Extract the [X, Y] coordinate from the center of the cell holding the provided text.  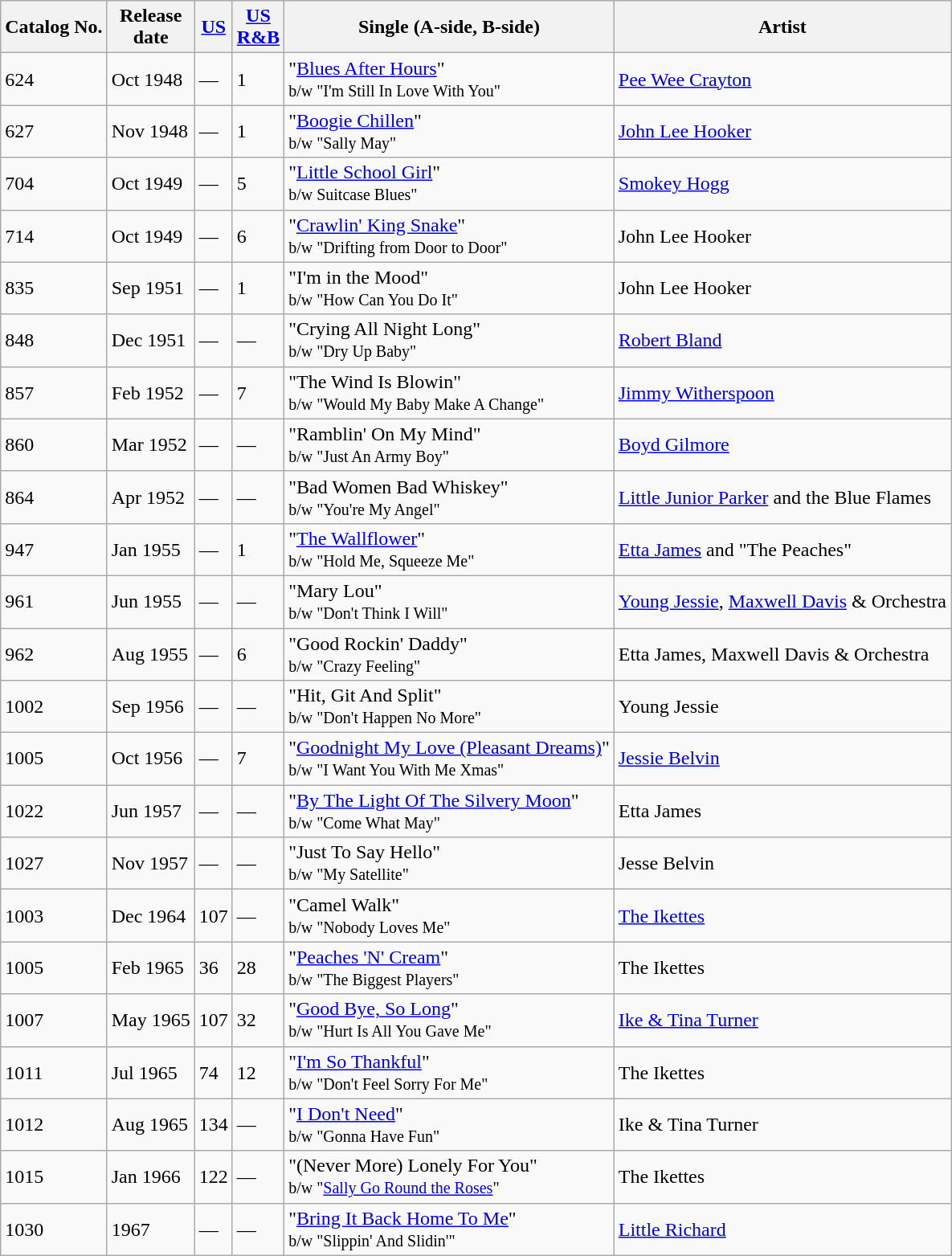
Jimmy Witherspoon [782, 392]
"Good Bye, So Long"b/w "Hurt Is All You Gave Me" [450, 1021]
"(Never More) Lonely For You"b/w "Sally Go Round the Roses" [450, 1176]
Feb 1952 [151, 392]
Aug 1955 [151, 654]
1967 [151, 1229]
Single (A-side, B-side) [450, 27]
Apr 1952 [151, 497]
Artist [782, 27]
Young Jessie [782, 707]
Jun 1955 [151, 601]
857 [54, 392]
1007 [54, 1021]
"The Wallflower"b/w "Hold Me, Squeeze Me" [450, 550]
1027 [54, 863]
"Ramblin' On My Mind"b/w "Just An Army Boy" [450, 445]
"Blues After Hours"b/w "I'm Still In Love With You" [450, 79]
"By The Light Of The Silvery Moon"b/w "Come What May" [450, 812]
1003 [54, 916]
"Hit, Git And Split"b/w "Don't Happen No More" [450, 707]
Etta James [782, 812]
1012 [54, 1125]
962 [54, 654]
Jesse Belvin [782, 863]
12 [258, 1072]
Jessie Belvin [782, 759]
848 [54, 341]
"The Wind Is Blowin"b/w "Would My Baby Make A Change" [450, 392]
1011 [54, 1072]
860 [54, 445]
"Bad Women Bad Whiskey"b/w "You're My Angel" [450, 497]
28 [258, 968]
Little Richard [782, 1229]
"Crawlin' King Snake"b/w "Drifting from Door to Door" [450, 236]
134 [214, 1125]
Nov 1948 [151, 132]
36 [214, 968]
Mar 1952 [151, 445]
Pee Wee Crayton [782, 79]
"Little School Girl"b/w Suitcase Blues" [450, 183]
May 1965 [151, 1021]
Oct 1956 [151, 759]
74 [214, 1072]
624 [54, 79]
"Goodnight My Love (Pleasant Dreams)"b/w "I Want You With Me Xmas" [450, 759]
US [214, 27]
"Boogie Chillen"b/w "Sally May" [450, 132]
Etta James and "The Peaches" [782, 550]
Smokey Hogg [782, 183]
Oct 1948 [151, 79]
Robert Bland [782, 341]
627 [54, 132]
864 [54, 497]
1002 [54, 707]
"I'm So Thankful"b/w "Don't Feel Sorry For Me" [450, 1072]
Aug 1965 [151, 1125]
Jun 1957 [151, 812]
"Crying All Night Long"b/w "Dry Up Baby" [450, 341]
Sep 1951 [151, 288]
Etta James, Maxwell Davis & Orchestra [782, 654]
Jul 1965 [151, 1072]
Jan 1966 [151, 1176]
"Mary Lou"b/w "Don't Think I Will" [450, 601]
USR&B [258, 27]
Young Jessie, Maxwell Davis & Orchestra [782, 601]
Sep 1956 [151, 707]
961 [54, 601]
Boyd Gilmore [782, 445]
"Camel Walk"b/w "Nobody Loves Me" [450, 916]
1022 [54, 812]
Dec 1951 [151, 341]
Nov 1957 [151, 863]
"Bring It Back Home To Me"b/w "Slippin' And Slidin'" [450, 1229]
714 [54, 236]
Releasedate [151, 27]
"Just To Say Hello"b/w "My Satellite" [450, 863]
"I Don't Need"b/w "Gonna Have Fun" [450, 1125]
32 [258, 1021]
"Good Rockin' Daddy"b/w "Crazy Feeling" [450, 654]
835 [54, 288]
"Peaches 'N' Cream"b/w "The Biggest Players" [450, 968]
122 [214, 1176]
"I'm in the Mood"b/w "How Can You Do It" [450, 288]
Jan 1955 [151, 550]
1015 [54, 1176]
Feb 1965 [151, 968]
947 [54, 550]
704 [54, 183]
Catalog No. [54, 27]
Little Junior Parker and the Blue Flames [782, 497]
Dec 1964 [151, 916]
5 [258, 183]
1030 [54, 1229]
